Return the (x, y) coordinate for the center point of the cell that contains the specified text.  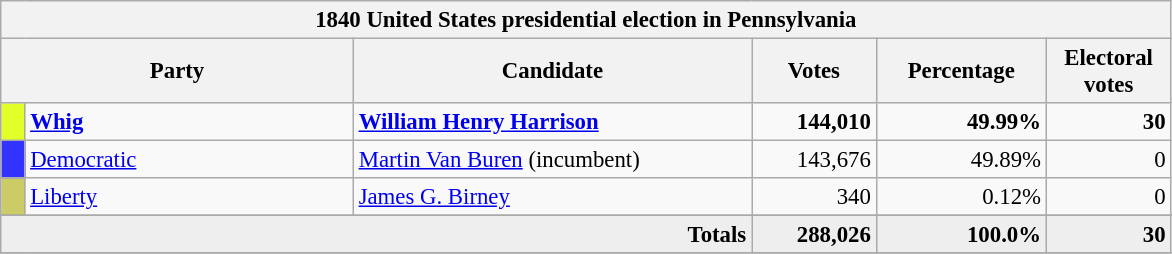
288,026 (814, 235)
100.0% (961, 235)
Candidate (552, 72)
49.89% (961, 160)
Liberty (189, 197)
1840 United States presidential election in Pennsylvania (586, 20)
49.99% (961, 122)
William Henry Harrison (552, 122)
Whig (189, 122)
0.12% (961, 197)
Martin Van Buren (incumbent) (552, 160)
Totals (376, 235)
Democratic (189, 160)
340 (814, 197)
143,676 (814, 160)
Votes (814, 72)
James G. Birney (552, 197)
Party (178, 72)
Electoral votes (1108, 72)
144,010 (814, 122)
Percentage (961, 72)
